Search for the cell housing the specified text and yield its (x, y) center coordinate. 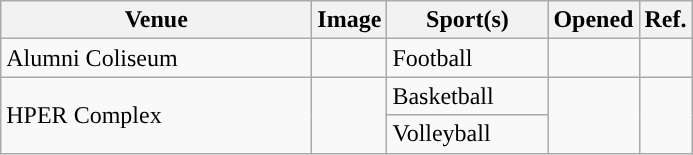
Opened (594, 20)
Alumni Coliseum (156, 58)
Sport(s) (468, 20)
HPER Complex (156, 115)
Ref. (666, 20)
Venue (156, 20)
Volleyball (468, 134)
Football (468, 58)
Image (350, 20)
Basketball (468, 96)
